Extract the [X, Y] coordinate from the center of the cell holding the provided text.  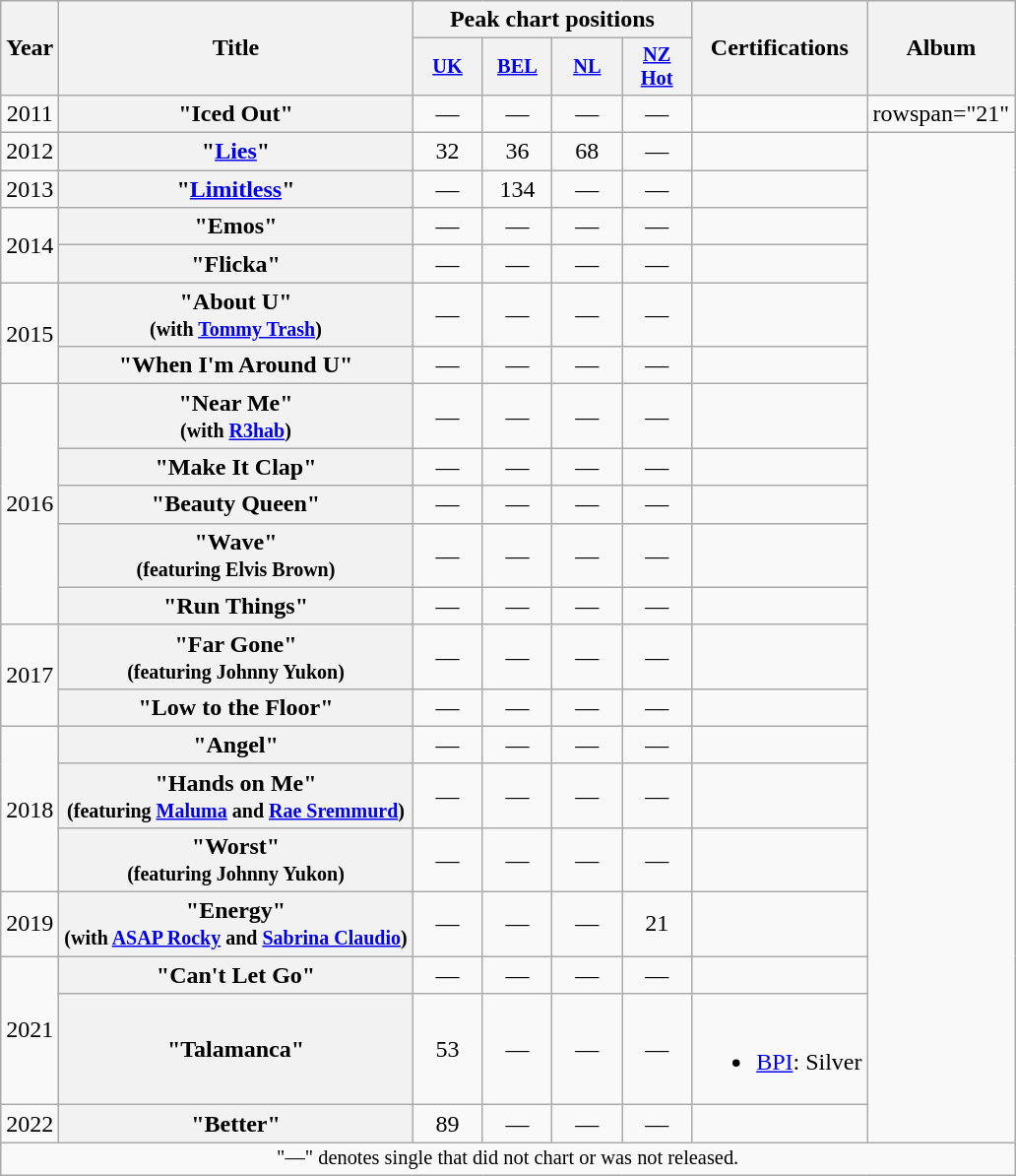
"Wave"(featuring Elvis Brown) [236, 555]
53 [447, 1050]
"Energy" (with ASAP Rocky and Sabrina Claudio) [236, 924]
134 [518, 189]
21 [658, 924]
2015 [30, 333]
36 [518, 152]
Peak chart positions [551, 20]
"Iced Out" [236, 113]
"Worst" (featuring Johnny Yukon) [236, 859]
NL [587, 67]
BEL [518, 67]
NZHot [658, 67]
"Low to the Floor" [236, 707]
"Beauty Queen" [236, 504]
89 [447, 1124]
BPI: Silver [780, 1050]
68 [587, 152]
2011 [30, 113]
Certifications [780, 48]
2021 [30, 1030]
"Make It Clap" [236, 467]
"Can't Let Go" [236, 975]
2014 [30, 245]
2017 [30, 676]
UK [447, 67]
"Limitless" [236, 189]
"About U"(with Tommy Trash) [236, 315]
"Run Things" [236, 606]
"Lies" [236, 152]
Title [236, 48]
2012 [30, 152]
32 [447, 152]
rowspan="21" [941, 113]
"Talamanca" [236, 1050]
2018 [30, 809]
"Flicka" [236, 264]
2022 [30, 1124]
"Emos" [236, 227]
"Better" [236, 1124]
2013 [30, 189]
Year [30, 48]
"Near Me"(with R3hab) [236, 416]
2016 [30, 504]
"Far Gone"(featuring Johnny Yukon) [236, 656]
2019 [30, 924]
"When I'm Around U" [236, 365]
"—" denotes single that did not chart or was not released. [508, 1159]
"Hands on Me" (featuring Maluma and Rae Sremmurd) [236, 796]
"Angel" [236, 745]
Album [941, 48]
